Capture the cell that displays the provided text and extract its (X, Y) central coordinate. 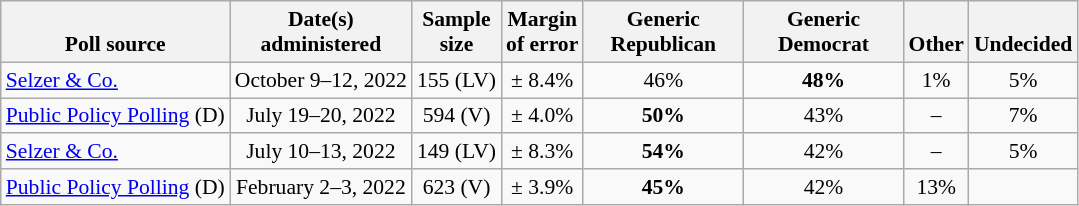
Samplesize (456, 32)
155 (LV) (456, 80)
± 3.9% (542, 187)
7% (1023, 116)
623 (V) (456, 187)
594 (V) (456, 116)
13% (936, 187)
Marginof error (542, 32)
± 8.4% (542, 80)
July 10–13, 2022 (321, 152)
43% (823, 116)
48% (823, 80)
GenericRepublican (663, 32)
± 8.3% (542, 152)
October 9–12, 2022 (321, 80)
1% (936, 80)
50% (663, 116)
GenericDemocrat (823, 32)
45% (663, 187)
Undecided (1023, 32)
July 19–20, 2022 (321, 116)
Poll source (116, 32)
± 4.0% (542, 116)
Date(s)administered (321, 32)
149 (LV) (456, 152)
February 2–3, 2022 (321, 187)
54% (663, 152)
Other (936, 32)
46% (663, 80)
